Provide the [X, Y] coordinate of the cell's center where the given text is located.  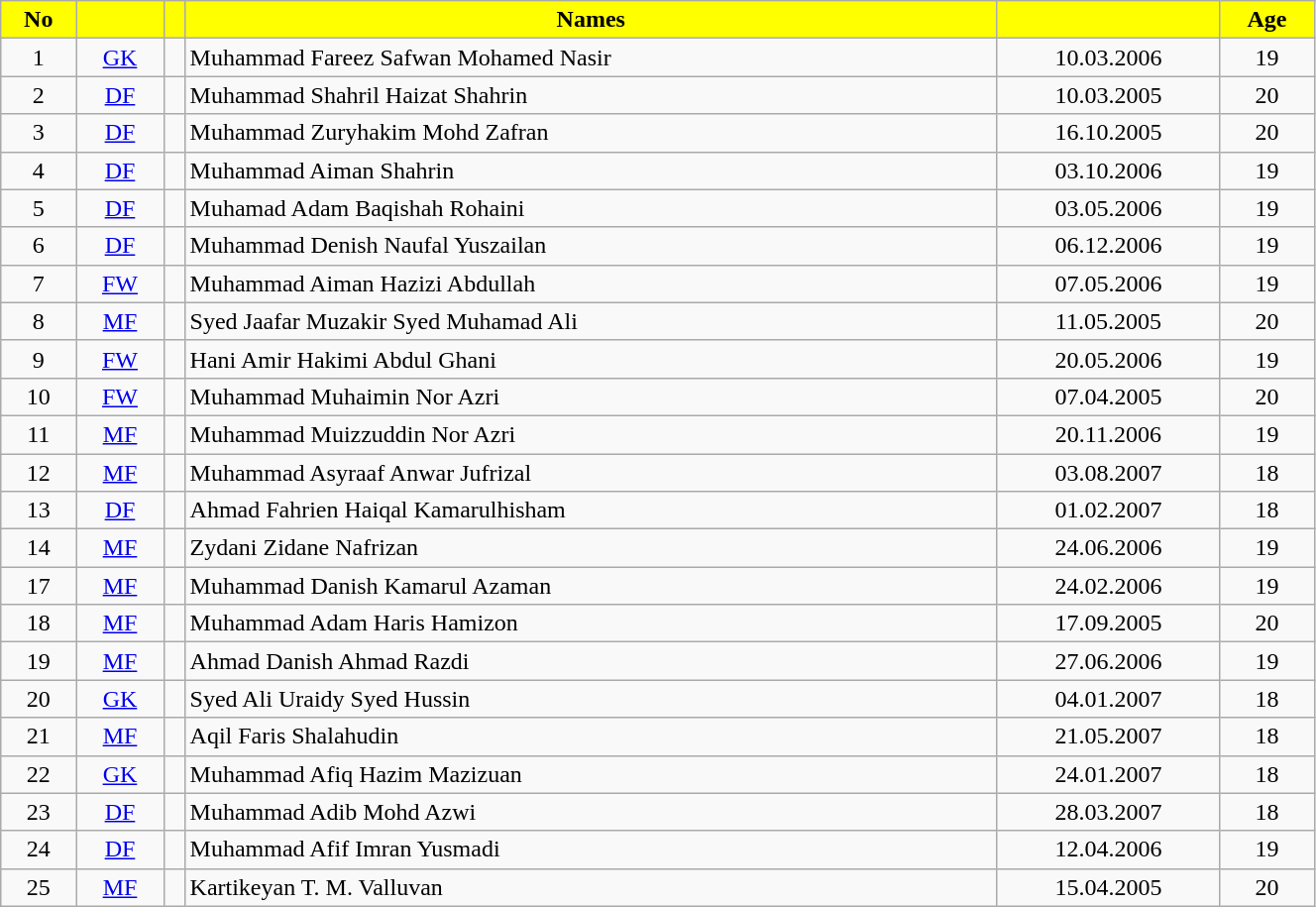
10.03.2005 [1108, 95]
27.06.2006 [1108, 661]
Syed Ali Uraidy Syed Hussin [591, 699]
Muhammad Afif Imran Yusmadi [591, 850]
10 [39, 397]
14 [39, 548]
9 [39, 359]
5 [39, 208]
Names [591, 20]
23 [39, 812]
8 [39, 321]
Muhammad Fareez Safwan Mohamed Nasir [591, 57]
Muhammad Zuryhakim Mohd Zafran [591, 133]
15.04.2005 [1108, 887]
Muhammad Danish Kamarul Azaman [591, 586]
25 [39, 887]
11 [39, 434]
Muhamad Adam Baqishah Rohaini [591, 208]
2 [39, 95]
No [39, 20]
Muhammad Shahril Haizat Shahrin [591, 95]
06.12.2006 [1108, 246]
Ahmad Fahrien Haiqal Kamarulhisham [591, 510]
Aqil Faris Shalahudin [591, 737]
Muhammad Adam Haris Hamizon [591, 624]
Muhammad Denish Naufal Yuszailan [591, 246]
07.05.2006 [1108, 283]
24.01.2007 [1108, 774]
21.05.2007 [1108, 737]
12.04.2006 [1108, 850]
21 [39, 737]
20.05.2006 [1108, 359]
24 [39, 850]
Muhammad Asyraaf Anwar Jufrizal [591, 473]
04.01.2007 [1108, 699]
1 [39, 57]
4 [39, 170]
6 [39, 246]
Age [1266, 20]
03.10.2006 [1108, 170]
28.03.2007 [1108, 812]
03.08.2007 [1108, 473]
16.10.2005 [1108, 133]
01.02.2007 [1108, 510]
Muhammad Muhaimin Nor Azri [591, 397]
17.09.2005 [1108, 624]
Muhammad Aiman Shahrin [591, 170]
Syed Jaafar Muzakir Syed Muhamad Ali [591, 321]
12 [39, 473]
Hani Amir Hakimi Abdul Ghani [591, 359]
Muhammad Adib Mohd Azwi [591, 812]
10.03.2006 [1108, 57]
Kartikeyan T. M. Valluvan [591, 887]
3 [39, 133]
20.11.2006 [1108, 434]
7 [39, 283]
Muhammad Aiman Hazizi Abdullah [591, 283]
Ahmad Danish Ahmad Razdi [591, 661]
13 [39, 510]
03.05.2006 [1108, 208]
07.04.2005 [1108, 397]
Muhammad Afiq Hazim Mazizuan [591, 774]
11.05.2005 [1108, 321]
24.06.2006 [1108, 548]
Muhammad Muizzuddin Nor Azri [591, 434]
Zydani Zidane Nafrizan [591, 548]
24.02.2006 [1108, 586]
22 [39, 774]
17 [39, 586]
